Capture the cell that displays the provided text and extract its [X, Y] central coordinate. 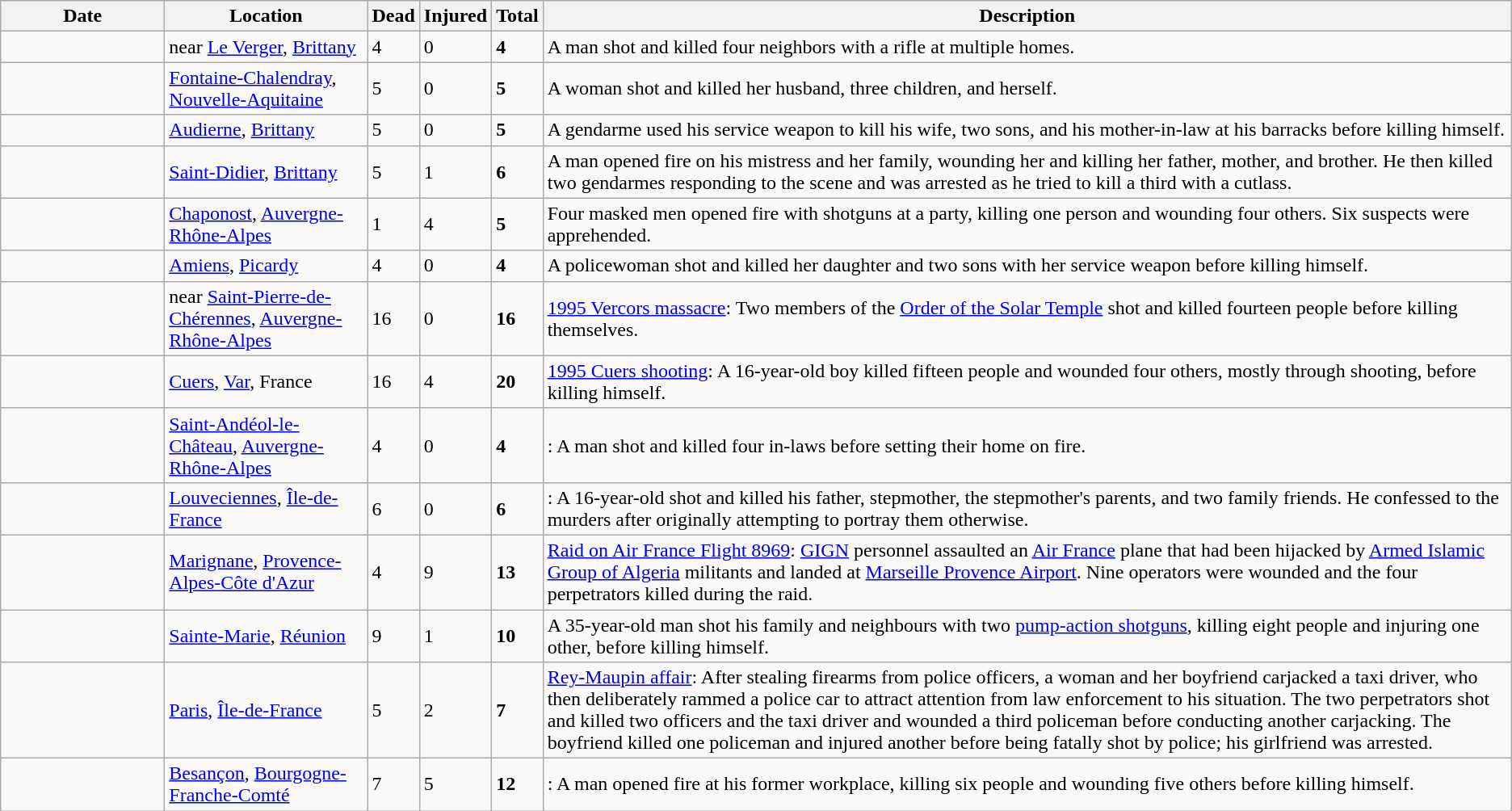
Saint-Didier, Brittany [267, 171]
: A man opened fire at his former workplace, killing six people and wounding five others before killing himself. [1027, 785]
A woman shot and killed her husband, three children, and herself. [1027, 89]
Chaponost, Auvergne-Rhône-Alpes [267, 225]
Marignane, Provence-Alpes-Côte d'Azur [267, 572]
A man shot and killed four neighbors with a rifle at multiple homes. [1027, 47]
Total [518, 16]
Amiens, Picardy [267, 266]
10 [518, 635]
A gendarme used his service weapon to kill his wife, two sons, and his mother-in-law at his barracks before killing himself. [1027, 130]
A 35-year-old man shot his family and neighbours with two pump-action shotguns, killing eight people and injuring one other, before killing himself. [1027, 635]
12 [518, 785]
near Saint-Pierre-de-Chérennes, Auvergne-Rhône-Alpes [267, 318]
Dead [393, 16]
near Le Verger, Brittany [267, 47]
20 [518, 381]
Date [82, 16]
Saint-Andéol-le-Château, Auvergne-Rhône-Alpes [267, 445]
A policewoman shot and killed her daughter and two sons with her service weapon before killing himself. [1027, 266]
Besançon, Bourgogne-Franche-Comté [267, 785]
Cuers, Var, France [267, 381]
: A man shot and killed four in-laws before setting their home on fire. [1027, 445]
Fontaine-Chalendray, Nouvelle-Aquitaine [267, 89]
13 [518, 572]
Sainte-Marie, Réunion [267, 635]
Louveciennes, Île-de-France [267, 509]
Four masked men opened fire with shotguns at a party, killing one person and wounding four others. Six suspects were apprehended. [1027, 225]
Audierne, Brittany [267, 130]
Location [267, 16]
1995 Cuers shooting: A 16-year-old boy killed fifteen people and wounded four others, mostly through shooting, before killing himself. [1027, 381]
Description [1027, 16]
Injured [456, 16]
Paris, Île-de-France [267, 711]
2 [456, 711]
1995 Vercors massacre: Two members of the Order of the Solar Temple shot and killed fourteen people before killing themselves. [1027, 318]
